Capture the cell that displays the provided text and extract its [x, y] central coordinate. 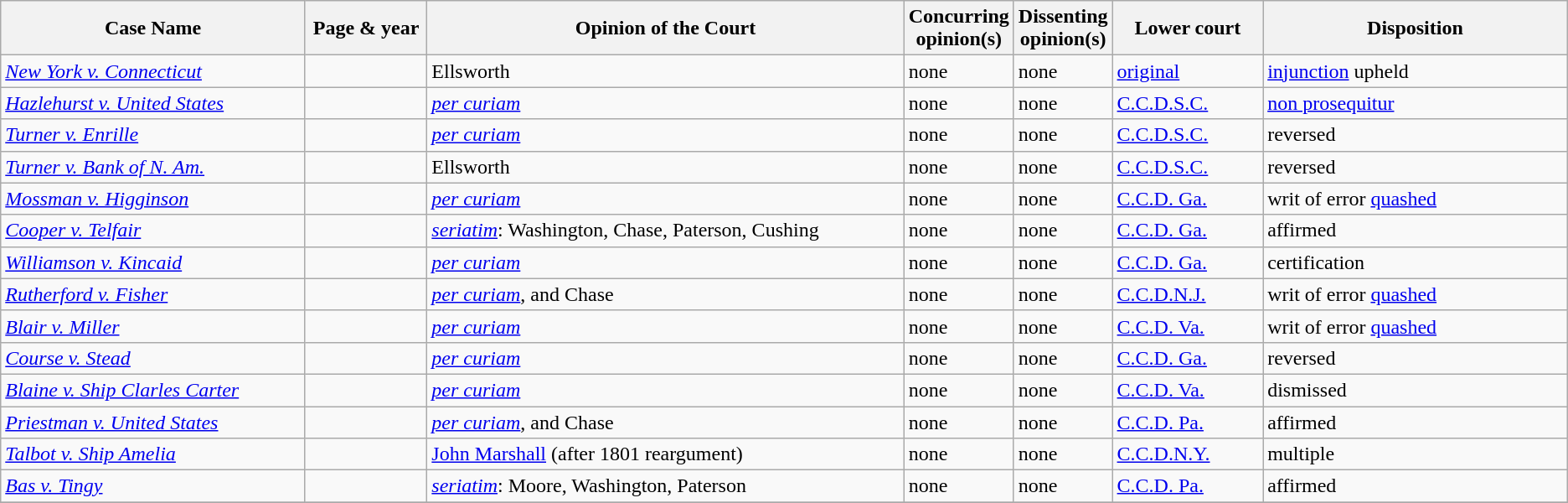
injunction upheld [1416, 71]
Bas v. Tingy [153, 486]
Disposition [1416, 29]
Dissenting opinion(s) [1063, 29]
Turner v. Enrille [153, 135]
Blair v. Miller [153, 326]
Page & year [365, 29]
Williamson v. Kincaid [153, 262]
Priestman v. United States [153, 422]
Cooper v. Telfair [153, 231]
multiple [1416, 454]
Hazlehurst v. United States [153, 103]
Mossman v. Higginson [153, 199]
New York v. Connecticut [153, 71]
Course v. Stead [153, 358]
Blaine v. Ship Clarles Carter [153, 390]
Talbot v. Ship Amelia [153, 454]
seriatim: Moore, Washington, Paterson [665, 486]
original [1188, 71]
John Marshall (after 1801 reargument) [665, 454]
C.C.D.N.Y. [1188, 454]
dismissed [1416, 390]
seriatim: Washington, Chase, Paterson, Cushing [665, 231]
certification [1416, 262]
Concurring opinion(s) [958, 29]
non prosequitur [1416, 103]
Opinion of the Court [665, 29]
Lower court [1188, 29]
Case Name [153, 29]
Rutherford v. Fisher [153, 294]
C.C.D.N.J. [1188, 294]
Turner v. Bank of N. Am. [153, 167]
